From the cell containing the given text, extract its center point as [x, y] coordinate. 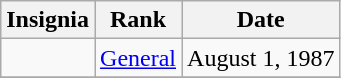
Date [261, 20]
Rank [138, 20]
August 1, 1987 [261, 58]
Insignia [48, 20]
General [138, 58]
